Find where the given text appears and provide that cell's center as (x, y) coordinate. 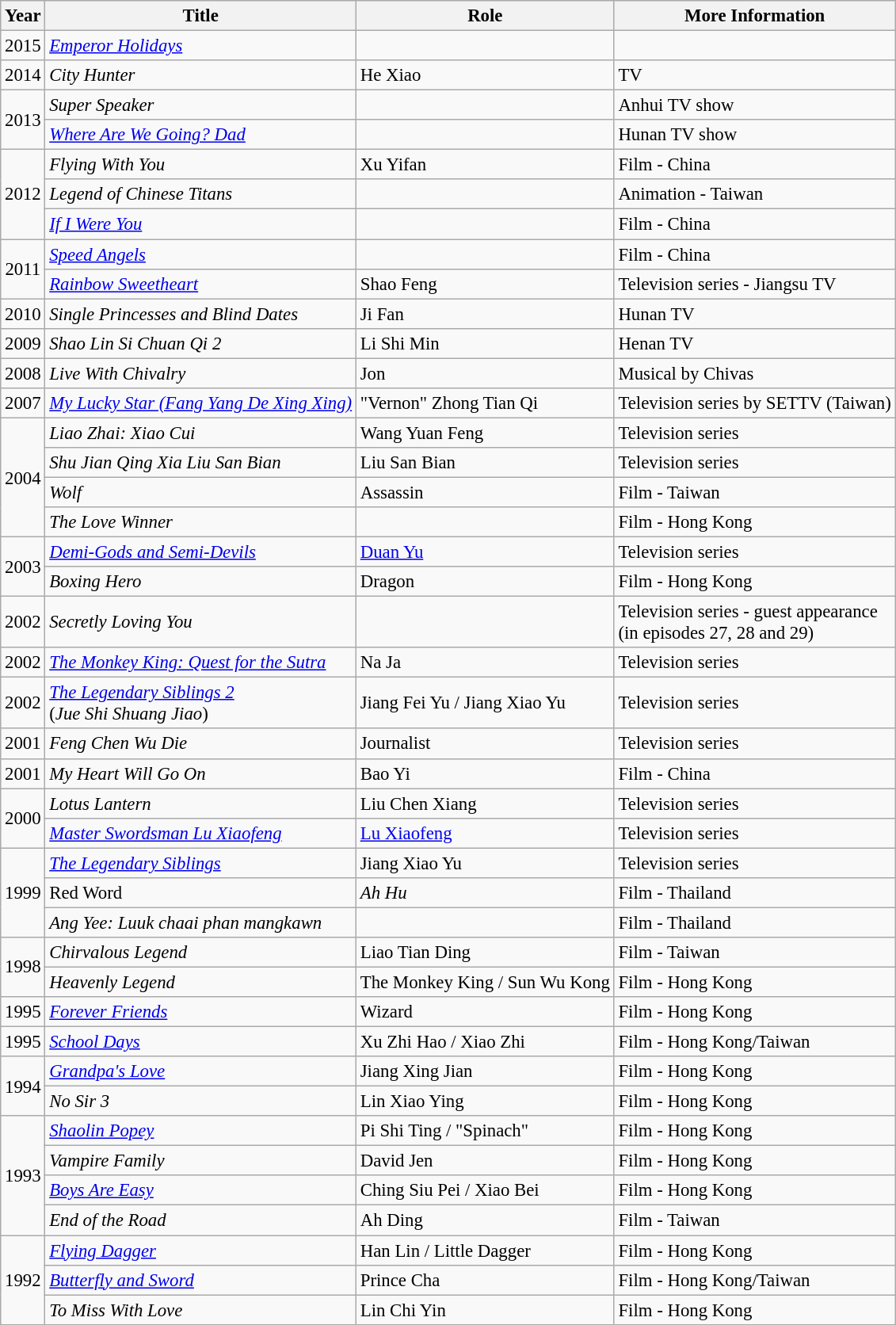
Grandpa's Love (201, 1071)
2012 (23, 195)
Legend of Chinese Titans (201, 194)
Butterfly and Sword (201, 1280)
Musical by Chivas (754, 373)
1994 (23, 1086)
Role (485, 16)
Lu Xiaofeng (485, 833)
No Sir 3 (201, 1102)
Lotus Lantern (201, 804)
Live With Chivalry (201, 373)
City Hunter (201, 75)
Liao Zhai: Xiao Cui (201, 433)
Li Shi Min (485, 343)
Ching Siu Pei / Xiao Bei (485, 1191)
He Xiao (485, 75)
"Vernon" Zhong Tian Qi (485, 403)
The Love Winner (201, 522)
Journalist (485, 744)
Duan Yu (485, 552)
Shu Jian Qing Xia Liu San Bian (201, 463)
2010 (23, 314)
Wang Yuan Feng (485, 433)
2009 (23, 343)
Red Word (201, 893)
Liu San Bian (485, 463)
Jon (485, 373)
My Lucky Star (Fang Yang De Xing Xing) (201, 403)
Chirvalous Legend (201, 953)
Liu Chen Xiang (485, 804)
Single Princesses and Blind Dates (201, 314)
1999 (23, 892)
Where Are We Going? Dad (201, 135)
Ah Ding (485, 1220)
The Legendary Siblings 2 (Jue Shi Shuang Jiao) (201, 704)
Flying Dagger (201, 1251)
Secretly Loving You (201, 623)
Television series - Jiangsu TV (754, 284)
2011 (23, 269)
Lin Chi Yin (485, 1310)
Shaolin Popey (201, 1131)
Liao Tian Ding (485, 953)
The Legendary Siblings (201, 863)
Prince Cha (485, 1280)
Jiang Fei Yu / Jiang Xiao Yu (485, 704)
The Monkey King: Quest for the Sutra (201, 662)
Wolf (201, 492)
Demi-Gods and Semi-Devils (201, 552)
Flying With You (201, 165)
Dragon (485, 582)
Ah Hu (485, 893)
School Days (201, 1042)
Emperor Holidays (201, 46)
Na Ja (485, 662)
Master Swordsman Lu Xiaofeng (201, 833)
Boxing Hero (201, 582)
Anhui TV show (754, 105)
2015 (23, 46)
Hunan TV (754, 314)
Shao Lin Si Chuan Qi 2 (201, 343)
The Monkey King / Sun Wu Kong (485, 982)
Xu Zhi Hao / Xiao Zhi (485, 1042)
1998 (23, 967)
Wizard (485, 1012)
Hunan TV show (754, 135)
Ji Fan (485, 314)
Boys Are Easy (201, 1191)
Henan TV (754, 343)
Jiang Xiao Yu (485, 863)
2007 (23, 403)
Lin Xiao Ying (485, 1102)
Assassin (485, 492)
Speed Angels (201, 254)
Shao Feng (485, 284)
Vampire Family (201, 1161)
Xu Yifan (485, 165)
Title (201, 16)
David Jen (485, 1161)
1993 (23, 1175)
Super Speaker (201, 105)
Television series by SETTV (Taiwan) (754, 403)
End of the Road (201, 1220)
Heavenly Legend (201, 982)
TV (754, 75)
My Heart Will Go On (201, 773)
If I Were You (201, 224)
2000 (23, 818)
2014 (23, 75)
Year (23, 16)
2004 (23, 477)
Jiang Xing Jian (485, 1071)
More Information (754, 16)
Feng Chen Wu Die (201, 744)
Rainbow Sweetheart (201, 284)
Animation - Taiwan (754, 194)
2008 (23, 373)
Forever Friends (201, 1012)
Han Lin / Little Dagger (485, 1251)
Ang Yee: Luuk chaai phan mangkawn (201, 922)
2003 (23, 567)
To Miss With Love (201, 1310)
Television series - guest appearance (in episodes 27, 28 and 29) (754, 623)
1992 (23, 1281)
Pi Shi Ting / "Spinach" (485, 1131)
Bao Yi (485, 773)
2013 (23, 120)
